For the text-containing cell, return its midpoint in (x, y) coordinate format. 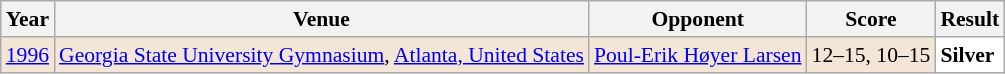
Silver (970, 55)
Result (970, 19)
Opponent (698, 19)
Venue (322, 19)
Score (872, 19)
12–15, 10–15 (872, 55)
Poul-Erik Høyer Larsen (698, 55)
Georgia State University Gymnasium, Atlanta, United States (322, 55)
Year (28, 19)
1996 (28, 55)
